For the text-containing cell, return its midpoint in (x, y) coordinate format. 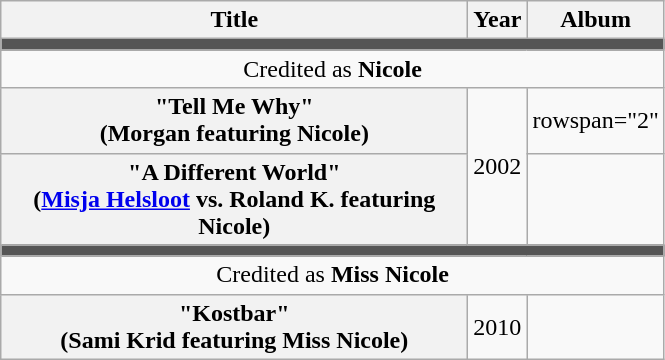
2002 (498, 166)
Credited as Nicole (333, 69)
2010 (498, 326)
Year (498, 20)
rowspan="2" (596, 120)
Album (596, 20)
"Tell Me Why"(Morgan featuring Nicole) (234, 120)
"A Different World"(Misja Helsloot vs. Roland K. featuring Nicole) (234, 199)
Credited as Miss Nicole (333, 275)
"Kostbar"(Sami Krid featuring Miss Nicole) (234, 326)
Title (234, 20)
